Provide the (x, y) coordinate of the cell's center where the given text is located.  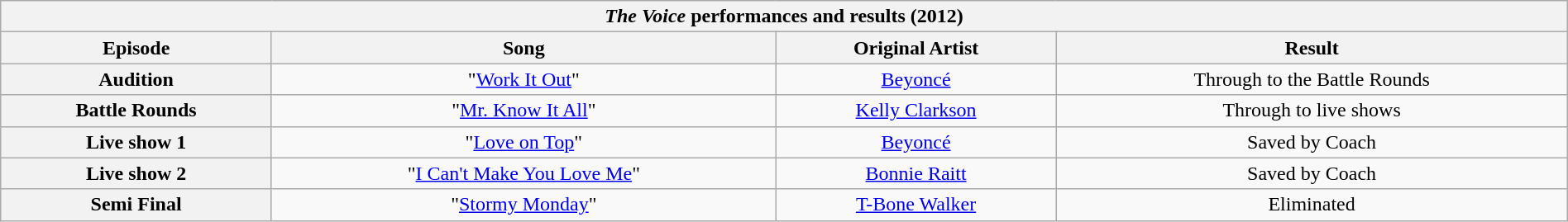
Song (523, 48)
Eliminated (1312, 205)
Through to the Battle Rounds (1312, 79)
Audition (136, 79)
Live show 1 (136, 142)
Battle Rounds (136, 111)
Bonnie Raitt (916, 173)
The Voice performances and results (2012) (784, 17)
"I Can't Make You Love Me" (523, 173)
Through to live shows (1312, 111)
Original Artist (916, 48)
"Work It Out" (523, 79)
Kelly Clarkson (916, 111)
Result (1312, 48)
"Stormy Monday" (523, 205)
Semi Final (136, 205)
"Mr. Know It All" (523, 111)
Live show 2 (136, 173)
"Love on Top" (523, 142)
T-Bone Walker (916, 205)
Episode (136, 48)
